Output the [X, Y] coordinate of the center of the cell containing the given text.  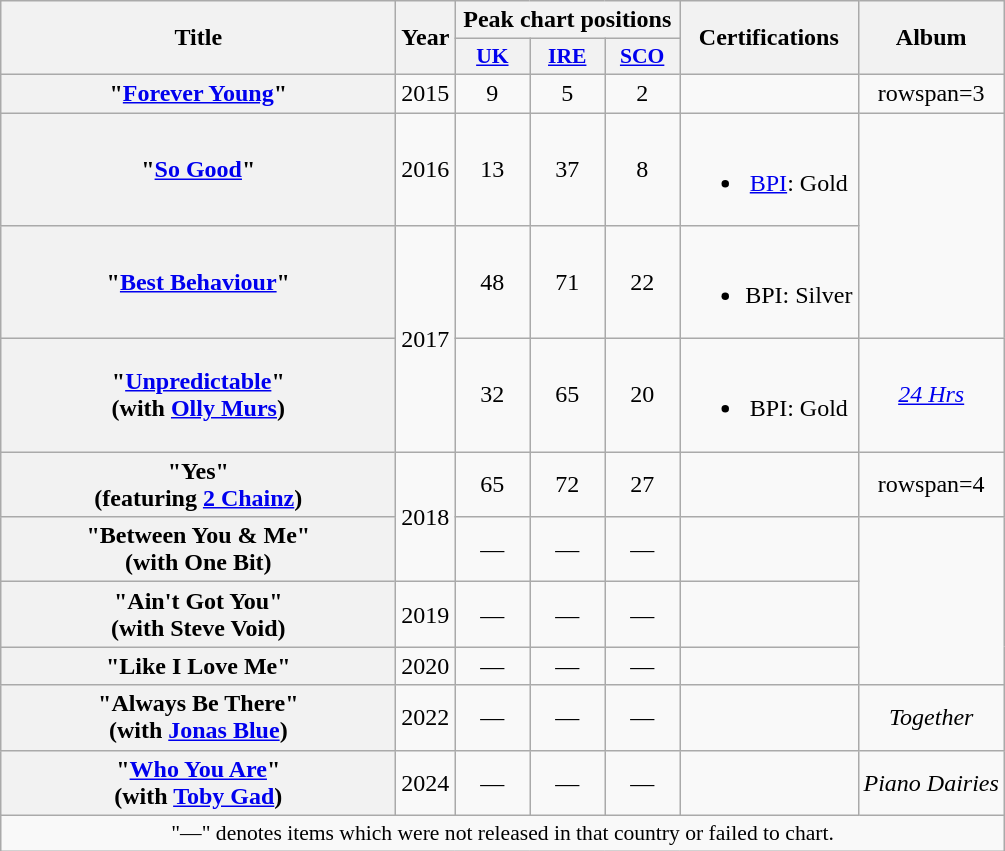
BPI: Silver [769, 282]
72 [568, 484]
UK [492, 57]
37 [568, 168]
rowspan=4 [931, 484]
"Ain't Got You"(with Steve Void) [198, 614]
Peak chart positions [568, 20]
24 Hrs [931, 396]
22 [642, 282]
"Who You Are"(with Toby Gad) [198, 782]
rowspan=3 [931, 93]
"Best Behaviour" [198, 282]
"Unpredictable"(with Olly Murs) [198, 396]
2020 [426, 666]
2024 [426, 782]
Album [931, 38]
2016 [426, 168]
"Yes"(featuring 2 Chainz) [198, 484]
9 [492, 93]
"So Good" [198, 168]
Title [198, 38]
"Like I Love Me" [198, 666]
Together [931, 718]
IRE [568, 57]
2 [642, 93]
2015 [426, 93]
32 [492, 396]
"—" denotes items which were not released in that country or failed to chart. [503, 833]
Piano Dairies [931, 782]
"Always Be There"(with Jonas Blue) [198, 718]
"Between You & Me"(with One Bit) [198, 550]
8 [642, 168]
2022 [426, 718]
2017 [426, 339]
27 [642, 484]
2019 [426, 614]
SCO [642, 57]
20 [642, 396]
13 [492, 168]
Year [426, 38]
48 [492, 282]
71 [568, 282]
5 [568, 93]
2018 [426, 517]
Certifications [769, 38]
"Forever Young" [198, 93]
